Detect which cell encompasses the target text, then output its (X, Y) center coordinate. 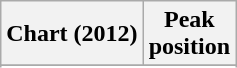
Chart (2012) (72, 34)
Peakposition (189, 34)
